Locate the cell with the specified text and output its (X, Y) center coordinate. 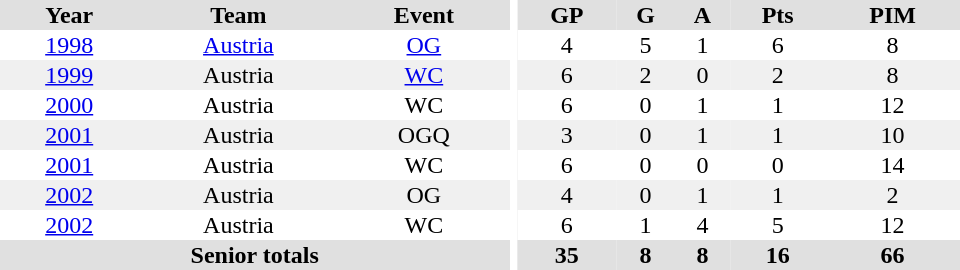
A (702, 15)
16 (778, 255)
Senior totals (254, 255)
Team (238, 15)
GP (568, 15)
66 (892, 255)
Event (424, 15)
OGQ (424, 135)
2000 (69, 105)
1999 (69, 75)
Pts (778, 15)
14 (892, 165)
Year (69, 15)
G (646, 15)
1998 (69, 45)
3 (568, 135)
10 (892, 135)
35 (568, 255)
PIM (892, 15)
